For the text-containing cell, return its midpoint in (x, y) coordinate format. 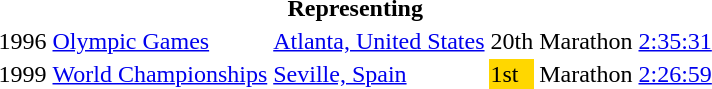
1st (512, 74)
Olympic Games (160, 41)
Atlanta, United States (379, 41)
20th (512, 41)
World Championships (160, 74)
Seville, Spain (379, 74)
